Find where the given text appears and provide that cell's center as (x, y) coordinate. 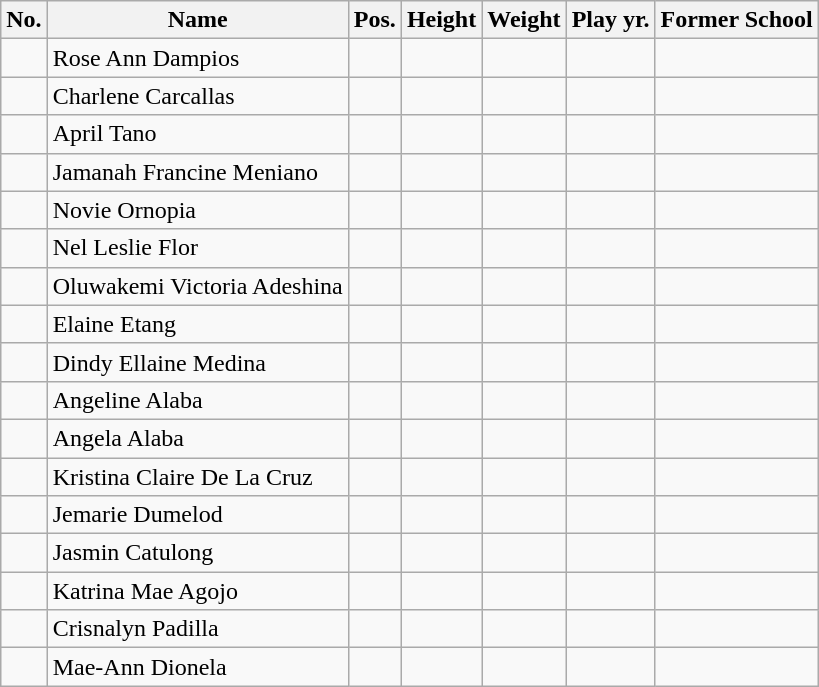
Jemarie Dumelod (198, 515)
Crisnalyn Padilla (198, 629)
Rose Ann Dampios (198, 58)
Weight (524, 20)
Katrina Mae Agojo (198, 591)
Dindy Ellaine Medina (198, 362)
Height (441, 20)
Elaine Etang (198, 324)
Pos. (374, 20)
April Tano (198, 134)
Play yr. (610, 20)
Charlene Carcallas (198, 96)
Jamanah Francine Meniano (198, 172)
Nel Leslie Flor (198, 248)
Name (198, 20)
Angela Alaba (198, 438)
Jasmin Catulong (198, 553)
Angeline Alaba (198, 400)
Mae-Ann Dionela (198, 667)
Oluwakemi Victoria Adeshina (198, 286)
Novie Ornopia (198, 210)
Kristina Claire De La Cruz (198, 477)
Former School (736, 20)
No. (24, 20)
